Detect which cell encompasses the target text, then output its (X, Y) center coordinate. 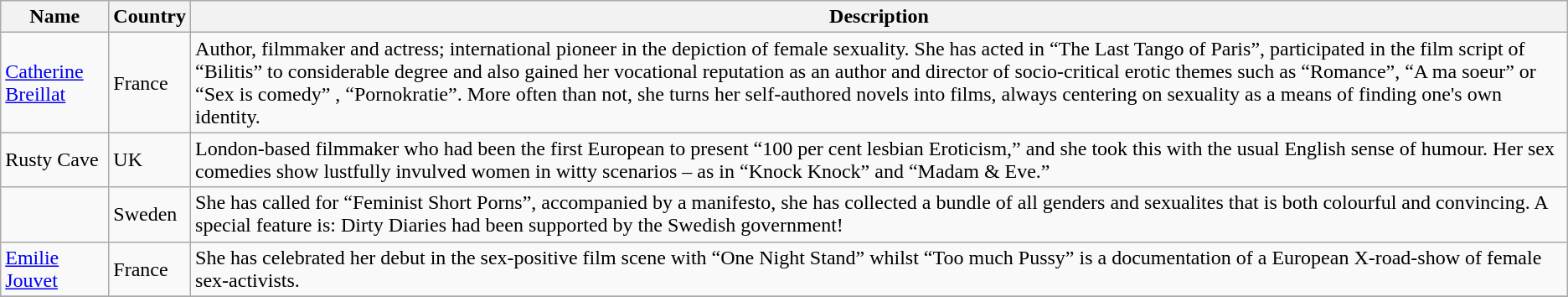
Name (55, 17)
UK (150, 159)
Catherine Breillat (55, 82)
Country (150, 17)
Rusty Cave (55, 159)
Sweden (150, 215)
Description (879, 17)
Emilie Jouvet (55, 268)
